Return the [X, Y] coordinate for the center point of the cell that contains the specified text.  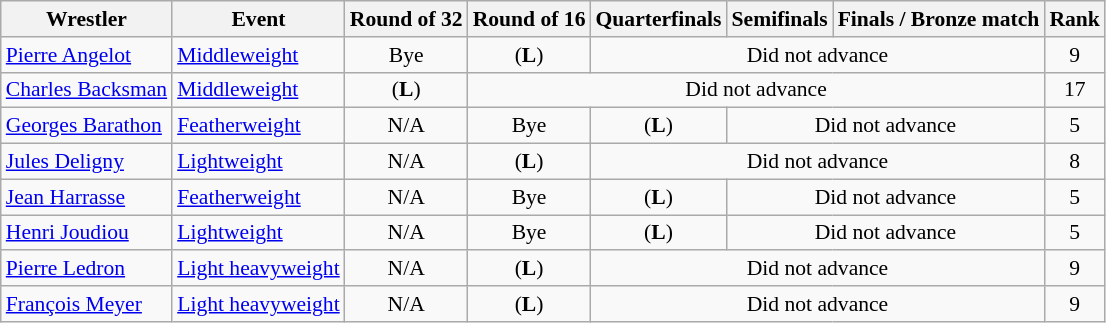
8 [1074, 162]
Round of 16 [530, 19]
Wrestler [86, 19]
Jean Harrasse [86, 197]
Quarterfinals [659, 19]
Event [258, 19]
17 [1074, 90]
Georges Barathon [86, 126]
Jules Deligny [86, 162]
Semifinals [780, 19]
Rank [1074, 19]
François Meyer [86, 304]
Finals / Bronze match [939, 19]
Round of 32 [406, 19]
Henri Joudiou [86, 233]
Pierre Angelot [86, 55]
Pierre Ledron [86, 269]
Charles Backsman [86, 90]
